Detect which cell encompasses the target text, then output its (X, Y) center coordinate. 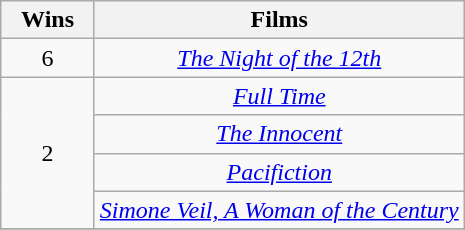
The Night of the 12th (279, 58)
2 (48, 153)
6 (48, 58)
Films (279, 20)
Full Time (279, 96)
Simone Veil, A Woman of the Century (279, 210)
The Innocent (279, 134)
Wins (48, 20)
Pacifiction (279, 172)
